From the cell containing the given text, extract its center point as [X, Y] coordinate. 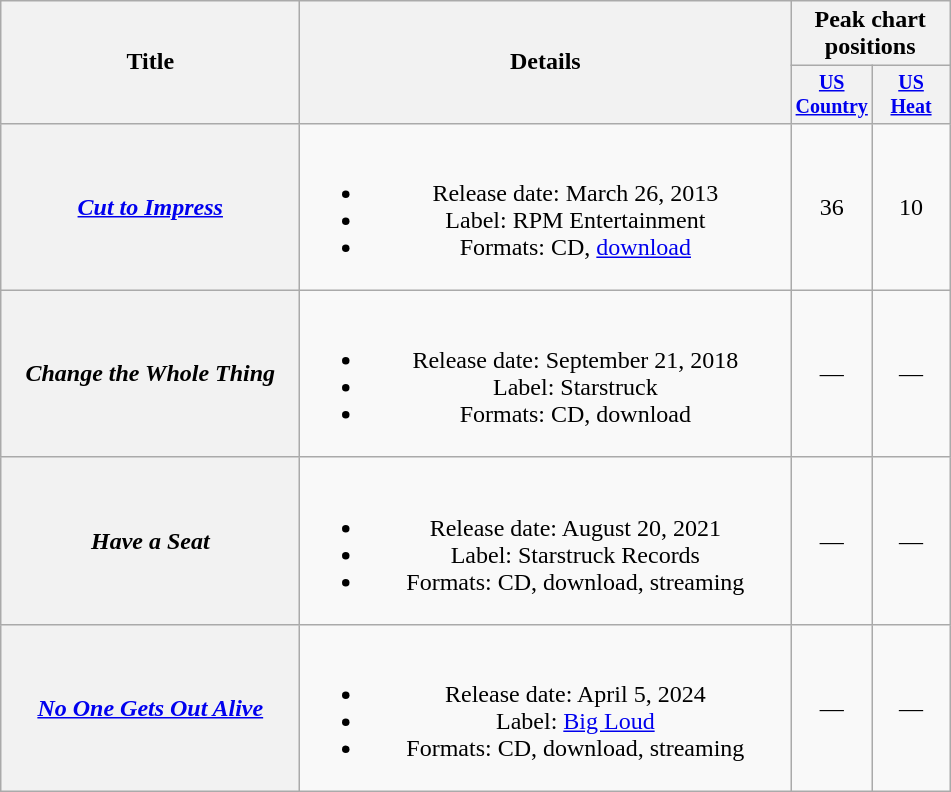
Have a Seat [150, 540]
No One Gets Out Alive [150, 708]
Change the Whole Thing [150, 374]
US Heat [912, 94]
Release date: August 20, 2021Label: Starstruck RecordsFormats: CD, download, streaming [546, 540]
Peak chartpositions [870, 34]
Release date: March 26, 2013Label: RPM EntertainmentFormats: CD, download [546, 206]
Release date: April 5, 2024Label: Big LoudFormats: CD, download, streaming [546, 708]
Cut to Impress [150, 206]
Title [150, 62]
US Country [832, 94]
Details [546, 62]
10 [912, 206]
36 [832, 206]
Release date: September 21, 2018Label: StarstruckFormats: CD, download [546, 374]
